Find where the given text appears and provide that cell's center as [x, y] coordinate. 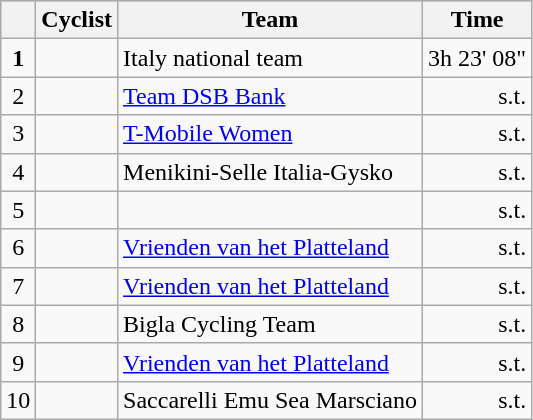
10 [18, 400]
6 [18, 248]
5 [18, 210]
Menikini-Selle Italia-Gysko [270, 172]
3 [18, 134]
Bigla Cycling Team [270, 324]
Team [270, 20]
7 [18, 286]
4 [18, 172]
9 [18, 362]
Team DSB Bank [270, 96]
Saccarelli Emu Sea Marsciano [270, 400]
2 [18, 96]
8 [18, 324]
Time [476, 20]
3h 23' 08" [476, 58]
Cyclist [77, 20]
Italy national team [270, 58]
T-Mobile Women [270, 134]
1 [18, 58]
